From the cell containing the given text, extract its center point as [X, Y] coordinate. 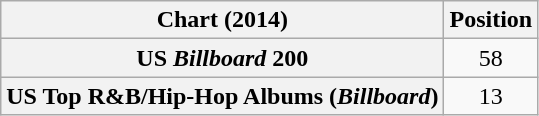
US Top R&B/Hip-Hop Albums (Billboard) [222, 96]
13 [491, 96]
Chart (2014) [222, 20]
58 [491, 58]
Position [491, 20]
US Billboard 200 [222, 58]
